Capture the cell that displays the provided text and extract its [X, Y] central coordinate. 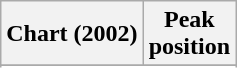
Peakposition [189, 34]
Chart (2002) [72, 34]
